Find where the given text appears and provide that cell's center as [x, y] coordinate. 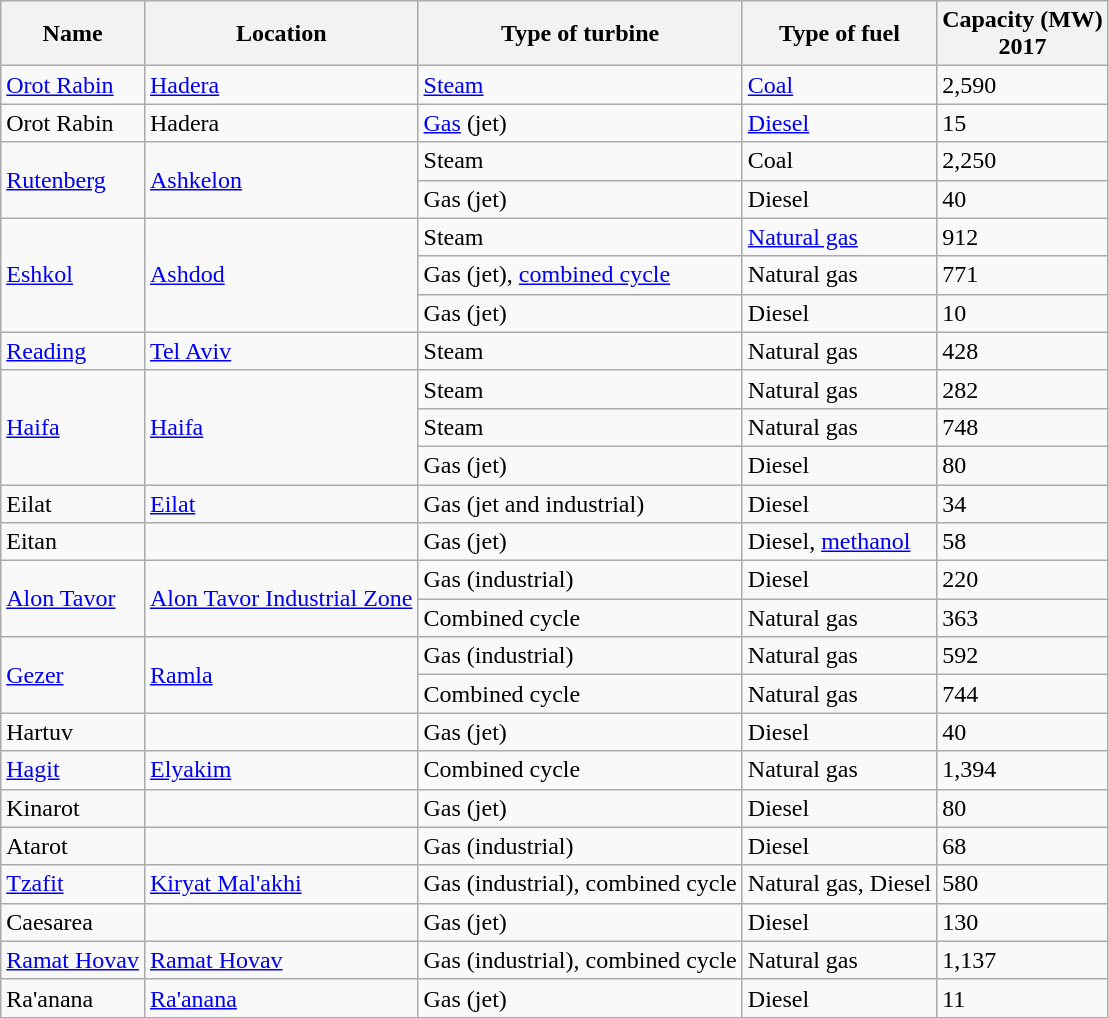
Location [281, 34]
220 [1023, 580]
592 [1023, 656]
Gezer [73, 675]
Gas (jet), combined cycle [580, 275]
Tzafit [73, 884]
Hartuv [73, 732]
580 [1023, 884]
912 [1023, 237]
Hagit [73, 770]
748 [1023, 427]
11 [1023, 998]
Type of fuel [839, 34]
744 [1023, 694]
130 [1023, 922]
1,394 [1023, 770]
Rutenberg [73, 180]
Caesarea [73, 922]
Reading [73, 351]
2,250 [1023, 161]
Alon Tavor Industrial Zone [281, 599]
428 [1023, 351]
282 [1023, 389]
68 [1023, 846]
1,137 [1023, 960]
Alon Tavor [73, 599]
Gas (jet and industrial) [580, 503]
Type of turbine [580, 34]
Eshkol [73, 275]
58 [1023, 542]
Diesel, methanol [839, 542]
363 [1023, 618]
Natural gas, Diesel [839, 884]
Tel Aviv [281, 351]
Ashkelon [281, 180]
Kinarot [73, 808]
Atarot [73, 846]
Eitan [73, 542]
771 [1023, 275]
10 [1023, 313]
Ashdod [281, 275]
15 [1023, 123]
Elyakim [281, 770]
Capacity (MW)2017 [1023, 34]
Name [73, 34]
34 [1023, 503]
Kiryat Mal'akhi [281, 884]
2,590 [1023, 85]
Ramla [281, 675]
